Capture the cell that displays the provided text and extract its (X, Y) central coordinate. 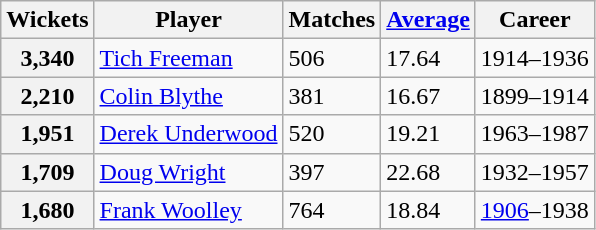
1899–1914 (534, 96)
Doug Wright (188, 172)
3,340 (48, 58)
2,210 (48, 96)
506 (332, 58)
764 (332, 210)
1914–1936 (534, 58)
1906–1938 (534, 210)
1,951 (48, 134)
Matches (332, 20)
Player (188, 20)
Colin Blythe (188, 96)
381 (332, 96)
1,709 (48, 172)
520 (332, 134)
Derek Underwood (188, 134)
22.68 (428, 172)
16.67 (428, 96)
Wickets (48, 20)
1932–1957 (534, 172)
397 (332, 172)
Career (534, 20)
18.84 (428, 210)
Average (428, 20)
Tich Freeman (188, 58)
1,680 (48, 210)
Frank Woolley (188, 210)
17.64 (428, 58)
1963–1987 (534, 134)
19.21 (428, 134)
